Scan for the cell matching the given text and deliver its [X, Y] coordinate at center. 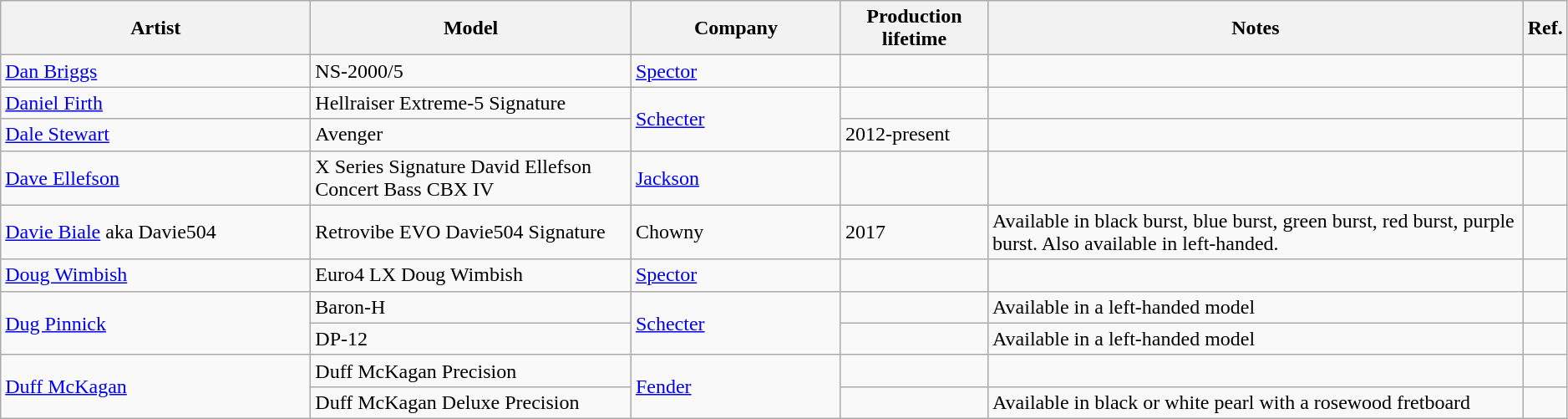
Available in black or white pearl with a rosewood fretboard [1256, 402]
X Series Signature David Ellefson Concert Bass CBX IV [471, 177]
NS-2000/5 [471, 71]
Baron-H [471, 307]
Available in black burst, blue burst, green burst, red burst, purple burst. Also available in left-handed. [1256, 232]
Duff McKagan [155, 386]
Jackson [735, 177]
DP-12 [471, 339]
Dave Ellefson [155, 177]
Avenger [471, 135]
Company [735, 28]
2017 [914, 232]
Fender [735, 386]
Dale Stewart [155, 135]
Euro4 LX Doug Wimbish [471, 275]
Davie Biale aka Davie504 [155, 232]
Doug Wimbish [155, 275]
Hellraiser Extreme-5 Signature [471, 103]
Duff McKagan Deluxe Precision [471, 402]
Retrovibe EVO Davie504 Signature [471, 232]
Daniel Firth [155, 103]
Notes [1256, 28]
Dug Pinnick [155, 323]
Artist [155, 28]
Chowny [735, 232]
Model [471, 28]
Ref. [1545, 28]
Duff McKagan Precision [471, 370]
2012-present [914, 135]
Production lifetime [914, 28]
Dan Briggs [155, 71]
